Output the (X, Y) coordinate of the center of the cell containing the given text.  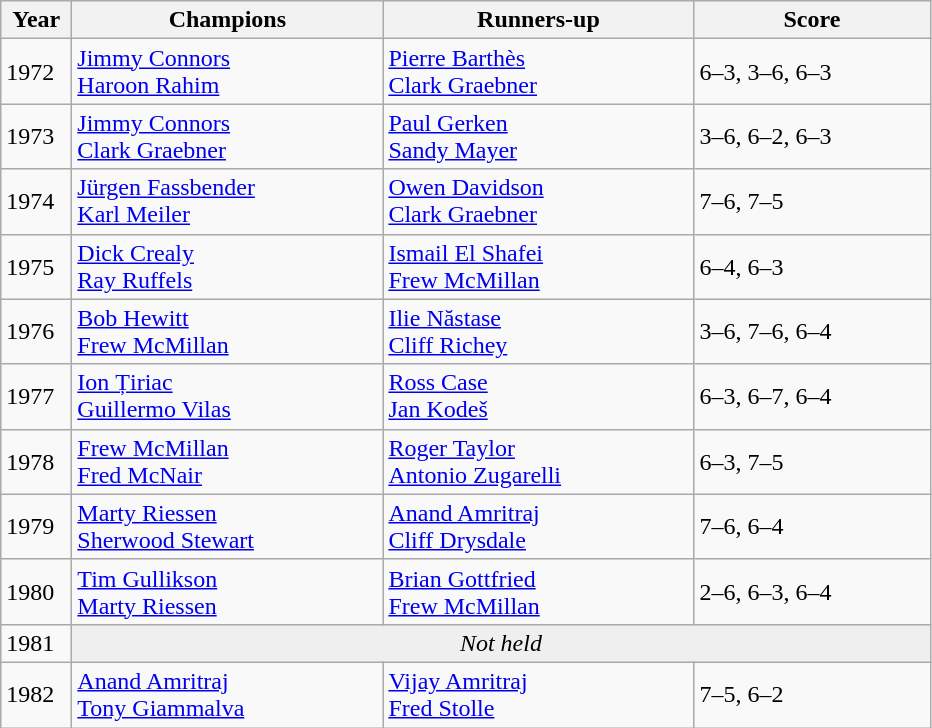
Not held (501, 643)
Jimmy Connors Haroon Rahim (228, 72)
Ion Țiriac Guillermo Vilas (228, 396)
Jimmy Connors Clark Graebner (228, 136)
1978 (36, 462)
Score (812, 20)
6–3, 7–5 (812, 462)
1981 (36, 643)
1979 (36, 526)
7–6, 7–5 (812, 202)
Anand Amritraj Tony Giammalva (228, 694)
Runners-up (538, 20)
Owen Davidson Clark Graebner (538, 202)
1972 (36, 72)
6–4, 6–3 (812, 266)
Year (36, 20)
2–6, 6–3, 6–4 (812, 592)
Dick Crealy Ray Ruffels (228, 266)
Ross Case Jan Kodeš (538, 396)
Anand Amritraj Cliff Drysdale (538, 526)
1974 (36, 202)
Frew McMillan Fred McNair (228, 462)
Tim Gullikson Marty Riessen (228, 592)
Ilie Năstase Cliff Richey (538, 332)
1976 (36, 332)
Ismail El Shafei Frew McMillan (538, 266)
1973 (36, 136)
1977 (36, 396)
Pierre Barthès Clark Graebner (538, 72)
Champions (228, 20)
3–6, 7–6, 6–4 (812, 332)
Brian Gottfried Frew McMillan (538, 592)
1975 (36, 266)
7–5, 6–2 (812, 694)
1982 (36, 694)
7–6, 6–4 (812, 526)
Jürgen Fassbender Karl Meiler (228, 202)
Vijay Amritraj Fred Stolle (538, 694)
1980 (36, 592)
6–3, 3–6, 6–3 (812, 72)
6–3, 6–7, 6–4 (812, 396)
Roger Taylor Antonio Zugarelli (538, 462)
Marty Riessen Sherwood Stewart (228, 526)
3–6, 6–2, 6–3 (812, 136)
Paul Gerken Sandy Mayer (538, 136)
Bob Hewitt Frew McMillan (228, 332)
